Identify which cell holds the provided text, then report its [x, y] central coordinate. 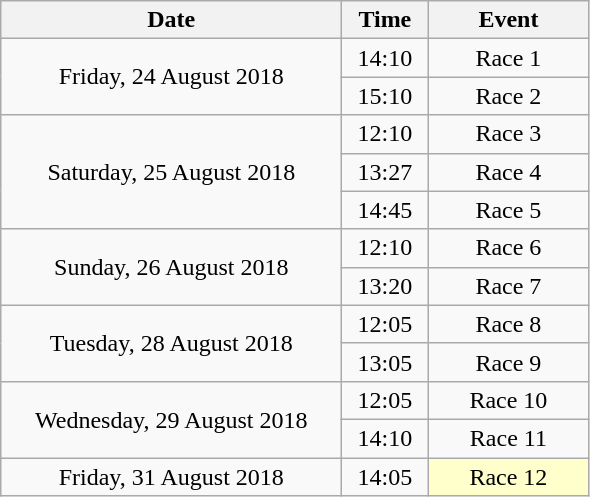
Race 11 [508, 438]
13:20 [385, 286]
13:05 [385, 362]
Friday, 31 August 2018 [172, 477]
Race 7 [508, 286]
Race 6 [508, 248]
Race 1 [508, 58]
Time [385, 20]
13:27 [385, 172]
Race 10 [508, 400]
Friday, 24 August 2018 [172, 77]
Race 4 [508, 172]
Race 3 [508, 134]
Tuesday, 28 August 2018 [172, 343]
Race 2 [508, 96]
Race 5 [508, 210]
Date [172, 20]
Wednesday, 29 August 2018 [172, 419]
Sunday, 26 August 2018 [172, 267]
14:05 [385, 477]
15:10 [385, 96]
14:45 [385, 210]
Race 8 [508, 324]
Saturday, 25 August 2018 [172, 172]
Event [508, 20]
Race 9 [508, 362]
Race 12 [508, 477]
